Return the (X, Y) coordinate for the center point of the cell that contains the specified text.  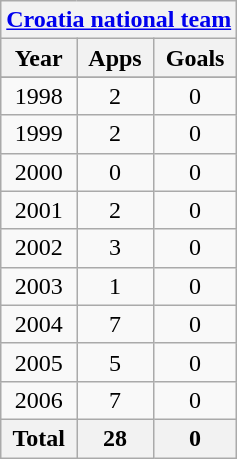
1999 (39, 134)
2002 (39, 248)
Croatia national team (119, 20)
2003 (39, 286)
Year (39, 58)
2004 (39, 324)
2000 (39, 172)
1998 (39, 96)
3 (116, 248)
2005 (39, 362)
2006 (39, 400)
1 (116, 286)
Total (39, 438)
28 (116, 438)
2001 (39, 210)
Goals (194, 58)
5 (116, 362)
Apps (116, 58)
